Provide the (x, y) coordinate of the cell's center where the given text is located.  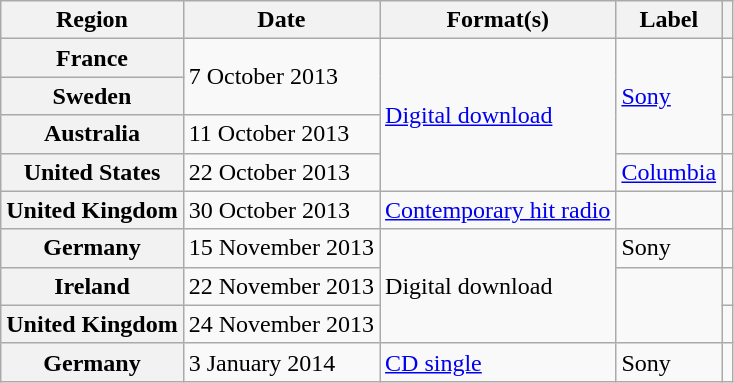
Format(s) (498, 20)
Sweden (92, 96)
22 November 2013 (281, 286)
Region (92, 20)
Ireland (92, 286)
22 October 2013 (281, 172)
15 November 2013 (281, 248)
Date (281, 20)
Columbia (669, 172)
7 October 2013 (281, 77)
Contemporary hit radio (498, 210)
France (92, 58)
3 January 2014 (281, 362)
11 October 2013 (281, 134)
Label (669, 20)
United States (92, 172)
Australia (92, 134)
24 November 2013 (281, 324)
CD single (498, 362)
30 October 2013 (281, 210)
